Output the (X, Y) coordinate of the center of the cell containing the given text.  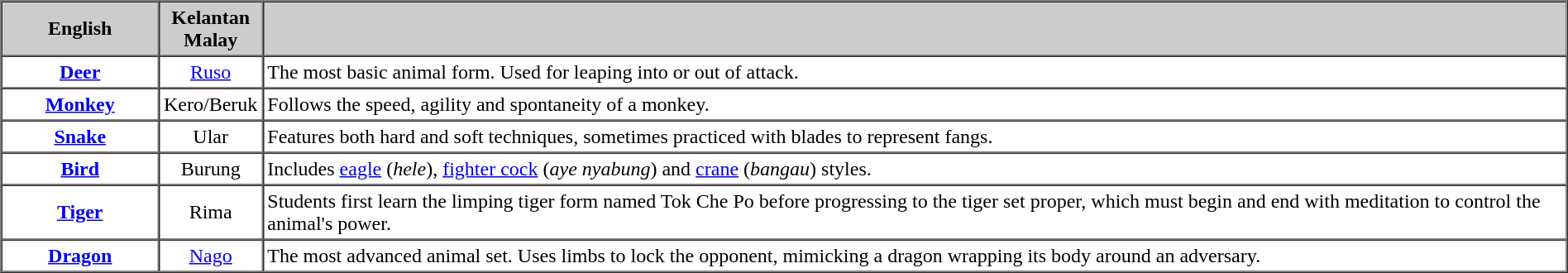
Dragon (80, 256)
Rima (210, 213)
Includes eagle (hele), fighter cock (aye nyabung) and crane (bangau) styles. (915, 169)
The most basic animal form. Used for leaping into or out of attack. (915, 73)
Burung (210, 169)
Kero/Beruk (210, 104)
Snake (80, 137)
Follows the speed, agility and spontaneity of a monkey. (915, 104)
The most advanced animal set. Uses limbs to lock the opponent, mimicking a dragon wrapping its body around an adversary. (915, 256)
Tiger (80, 213)
Nago (210, 256)
Monkey (80, 104)
Ular (210, 137)
Kelantan Malay (210, 29)
Ruso (210, 73)
English (80, 29)
Features both hard and soft techniques, sometimes practiced with blades to represent fangs. (915, 137)
Bird (80, 169)
Deer (80, 73)
